For the text-containing cell, return its midpoint in [x, y] coordinate format. 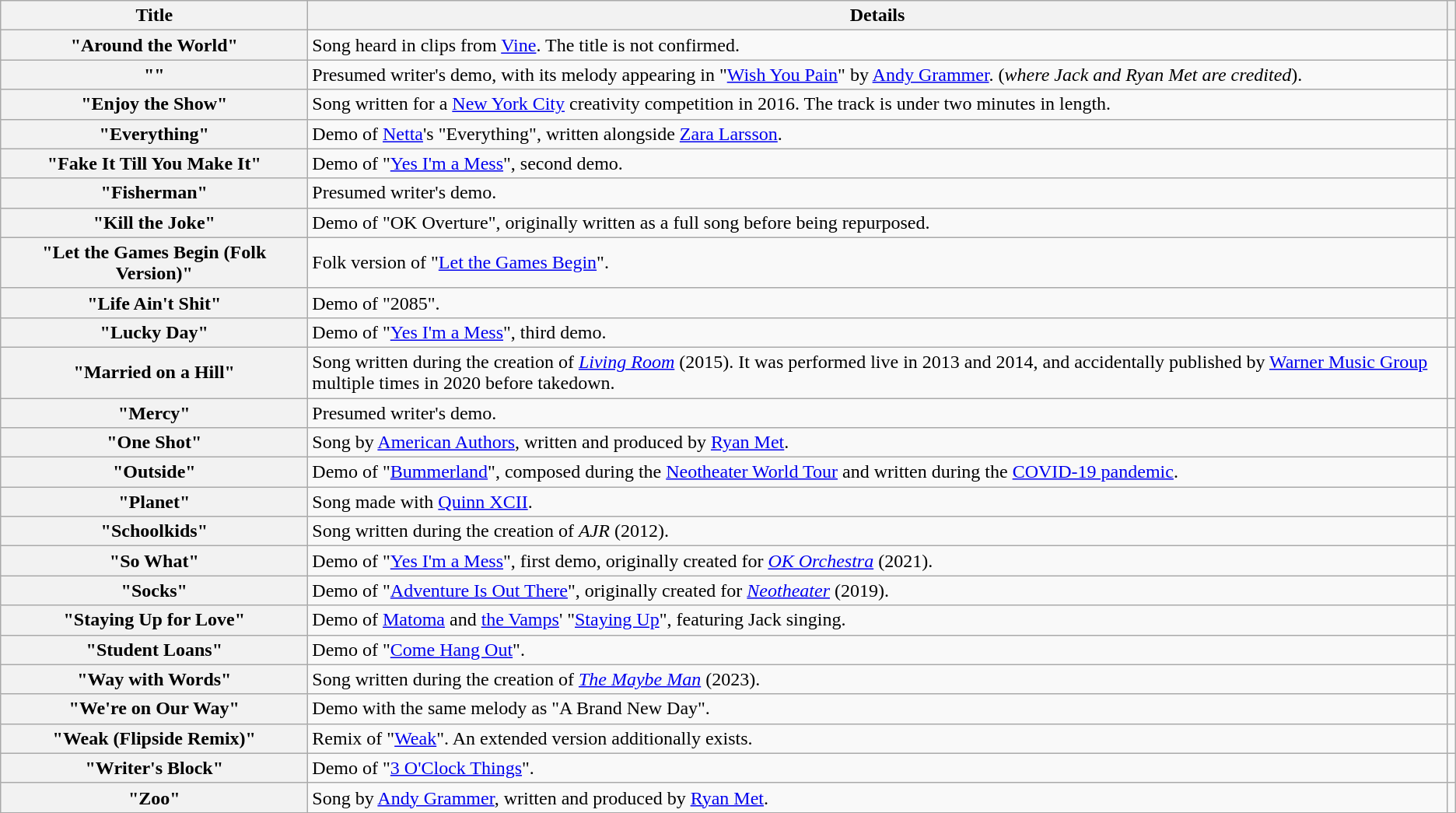
"We're on Our Way" [154, 709]
Demo of "Yes I'm a Mess", second demo. [877, 163]
Demo of "Adventure Is Out There", originally created for Neotheater (2019). [877, 590]
Demo of Matoma and the Vamps' "Staying Up", featuring Jack singing. [877, 620]
Demo with the same melody as "A Brand New Day". [877, 709]
Demo of "Bummerland", composed during the Neotheater World Tour and written during the COVID-19 pandemic. [877, 472]
Demo of "2085". [877, 303]
"Weak (Flipside Remix)" [154, 738]
"Fisherman" [154, 193]
Song by American Authors, written and produced by Ryan Met. [877, 443]
Remix of "Weak". An extended version additionally exists. [877, 738]
"Lucky Day" [154, 332]
Demo of "Yes I'm a Mess", first demo, originally created for OK Orchestra (2021). [877, 561]
Song by Andy Grammer, written and produced by Ryan Met. [877, 797]
"Life Ain't Shit" [154, 303]
"Staying Up for Love" [154, 620]
Demo of "Yes I'm a Mess", third demo. [877, 332]
Song made with Quinn XCII. [877, 502]
Song heard in clips from Vine. The title is not confirmed. [877, 45]
"Zoo" [154, 797]
Title [154, 16]
Details [877, 16]
Song written during the creation of AJR (2012). [877, 531]
Song written during the creation of The Maybe Man (2023). [877, 679]
"Let the Games Begin (Folk Version)" [154, 263]
"Around the World" [154, 45]
"Enjoy the Show" [154, 104]
"Socks" [154, 590]
Folk version of "Let the Games Begin". [877, 263]
"Mercy" [154, 413]
"Way with Words" [154, 679]
"" [154, 75]
"Kill the Joke" [154, 223]
"Writer's Block" [154, 768]
Presumed writer's demo, with its melody appearing in "Wish You Pain" by Andy Grammer. (where Jack and Ryan Met are credited). [877, 75]
Demo of "3 O'Clock Things". [877, 768]
"Everything" [154, 134]
"Married on a Hill" [154, 372]
Song written for a New York City creativity competition in 2016. The track is under two minutes in length. [877, 104]
Demo of "OK Overture", originally written as a full song before being repurposed. [877, 223]
"So What" [154, 561]
"One Shot" [154, 443]
"Student Loans" [154, 650]
"Outside" [154, 472]
Demo of "Come Hang Out". [877, 650]
"Planet" [154, 502]
Demo of Netta's "Everything", written alongside Zara Larsson. [877, 134]
"Fake It Till You Make It" [154, 163]
"Schoolkids" [154, 531]
